Identify which cell holds the provided text, then report its [X, Y] central coordinate. 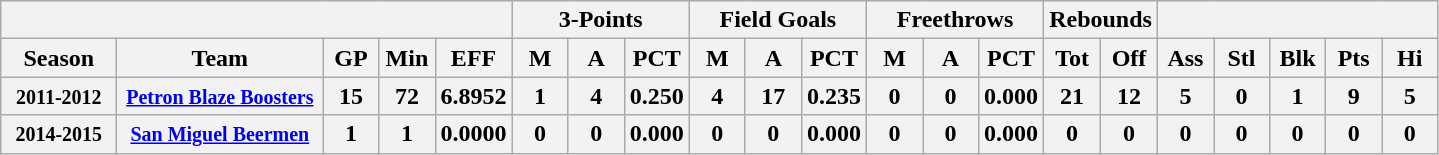
12 [1130, 96]
3-Points [600, 20]
Off [1130, 58]
6.8952 [474, 96]
0.250 [656, 96]
72 [407, 96]
EFF [474, 58]
2011-2012 [59, 96]
Field Goals [778, 20]
GP [351, 58]
Freethrows [954, 20]
15 [351, 96]
0.0000 [474, 134]
San Miguel Beermen [220, 134]
21 [1072, 96]
Hi [1410, 58]
Petron Blaze Boosters [220, 96]
2014-2015 [59, 134]
Ass [1185, 58]
Rebounds [1101, 20]
Team [220, 58]
Min [407, 58]
Season [59, 58]
Pts [1354, 58]
Tot [1072, 58]
0.235 [834, 96]
Blk [1298, 58]
Stl [1242, 58]
9 [1354, 96]
17 [773, 96]
